Return the (X, Y) coordinate for the center point of the cell that contains the specified text.  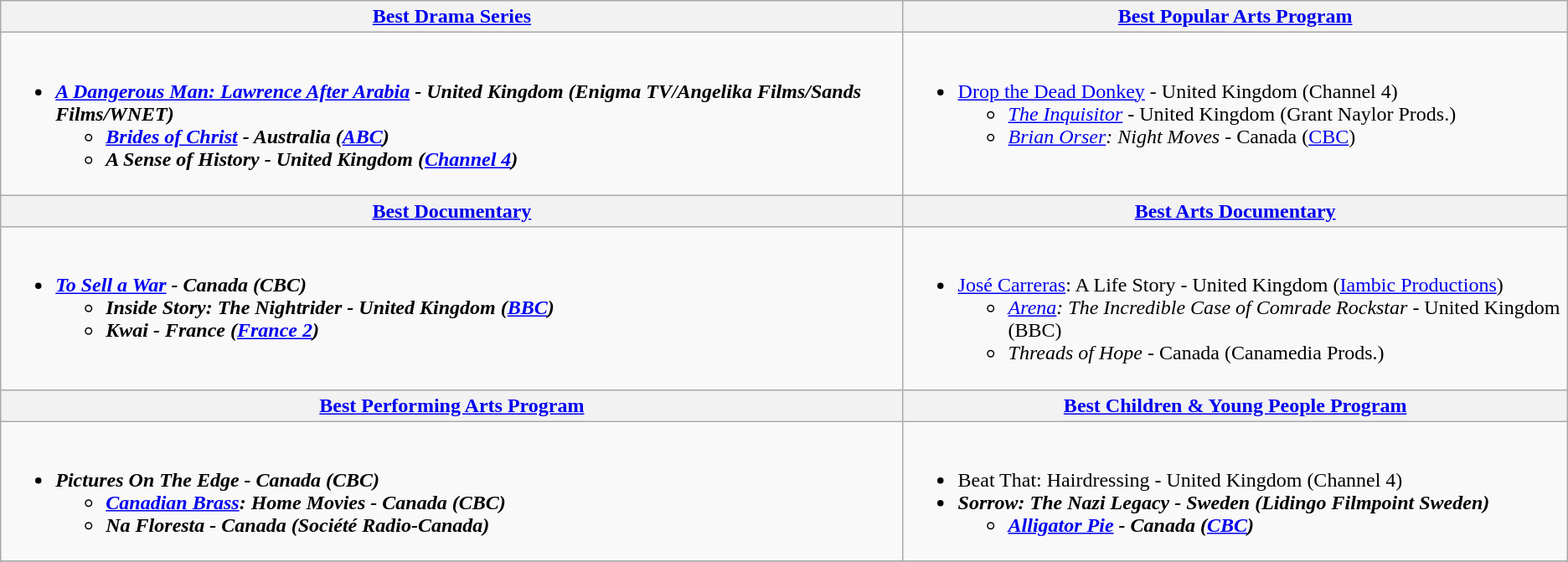
Pictures On The Edge - Canada (CBC)Canadian Brass: Home Movies - Canada (CBC)Na Floresta - Canada (Société Radio-Canada) (452, 491)
Best Arts Documentary (1235, 211)
Best Drama Series (452, 17)
Best Performing Arts Program (452, 405)
Best Documentary (452, 211)
To Sell a War - Canada (CBC)Inside Story: The Nightrider - United Kingdom (BBC)Kwai - France (France 2) (452, 308)
Drop the Dead Donkey - United Kingdom (Channel 4)The Inquisitor - United Kingdom (Grant Naylor Prods.)Brian Orser: Night Moves - Canada (CBC) (1235, 114)
Best Popular Arts Program (1235, 17)
Beat That: Hairdressing - United Kingdom (Channel 4)Sorrow: The Nazi Legacy - Sweden (Lidingo Filmpoint Sweden)Alligator Pie - Canada (CBC) (1235, 491)
Best Children & Young People Program (1235, 405)
